Capture the cell that displays the provided text and extract its [X, Y] central coordinate. 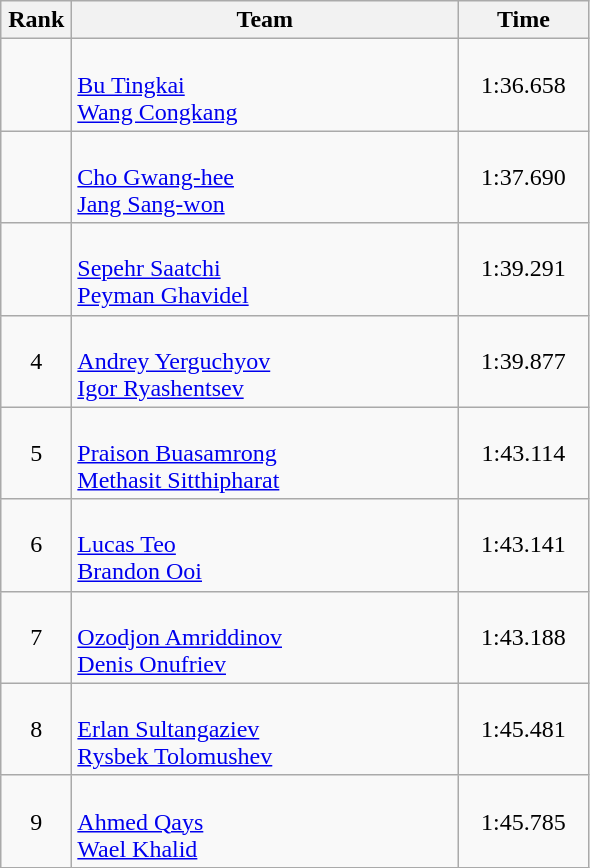
5 [36, 453]
Ahmed QaysWael Khalid [265, 821]
Sepehr SaatchiPeyman Ghavidel [265, 269]
1:45.785 [524, 821]
1:43.141 [524, 545]
Team [265, 20]
1:39.877 [524, 361]
Bu TingkaiWang Congkang [265, 85]
Andrey YerguchyovIgor Ryashentsev [265, 361]
1:39.291 [524, 269]
6 [36, 545]
Cho Gwang-heeJang Sang-won [265, 177]
4 [36, 361]
Praison BuasamrongMethasit Sitthipharat [265, 453]
7 [36, 637]
Rank [36, 20]
1:43.188 [524, 637]
1:36.658 [524, 85]
8 [36, 729]
Lucas TeoBrandon Ooi [265, 545]
Time [524, 20]
1:37.690 [524, 177]
1:43.114 [524, 453]
Erlan SultangazievRysbek Tolomushev [265, 729]
Ozodjon AmriddinovDenis Onufriev [265, 637]
9 [36, 821]
1:45.481 [524, 729]
